Scan for the cell matching the given text and deliver its (X, Y) coordinate at center. 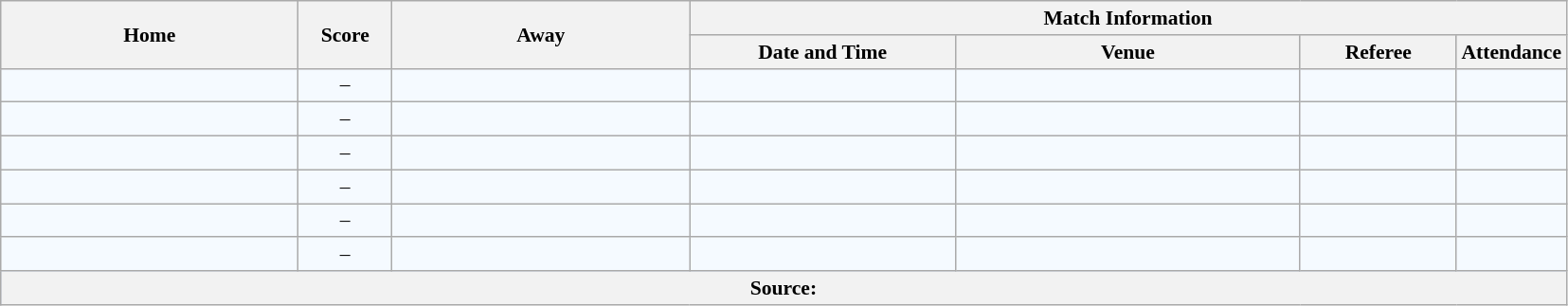
Away (541, 34)
Source: (784, 288)
Referee (1378, 52)
Match Information (1127, 18)
Home (150, 34)
Score (345, 34)
Attendance (1511, 52)
Date and Time (822, 52)
Venue (1128, 52)
